Pinpoint the cell where the given text exists, returning its [X, Y] midpoint coordinate. 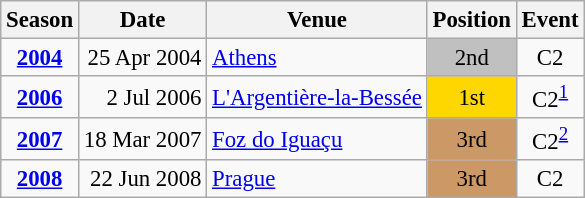
Venue [317, 20]
Position [472, 20]
Season [40, 20]
Foz do Iguaçu [317, 139]
L'Argentière-la-Bessée [317, 97]
C22 [550, 139]
22 Jun 2008 [142, 179]
25 Apr 2004 [142, 58]
2nd [472, 58]
2004 [40, 58]
18 Mar 2007 [142, 139]
1st [472, 97]
2007 [40, 139]
Event [550, 20]
2008 [40, 179]
2006 [40, 97]
Prague [317, 179]
2 Jul 2006 [142, 97]
C21 [550, 97]
Athens [317, 58]
Date [142, 20]
